Scan for the cell matching the given text and deliver its (x, y) coordinate at center. 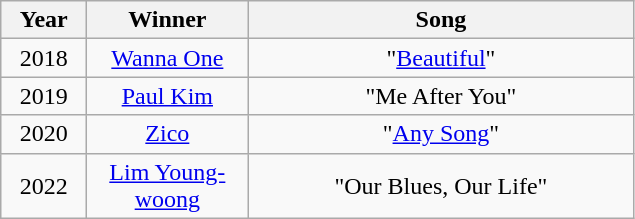
"Our Blues, Our Life" (441, 186)
Lim Young-woong (168, 186)
Wanna One (168, 58)
2019 (44, 96)
2020 (44, 134)
Paul Kim (168, 96)
"Any Song" (441, 134)
"Me After You" (441, 96)
Zico (168, 134)
Year (44, 20)
"Beautiful" (441, 58)
2018 (44, 58)
Song (441, 20)
2022 (44, 186)
Winner (168, 20)
